Capture the cell that displays the provided text and extract its [x, y] central coordinate. 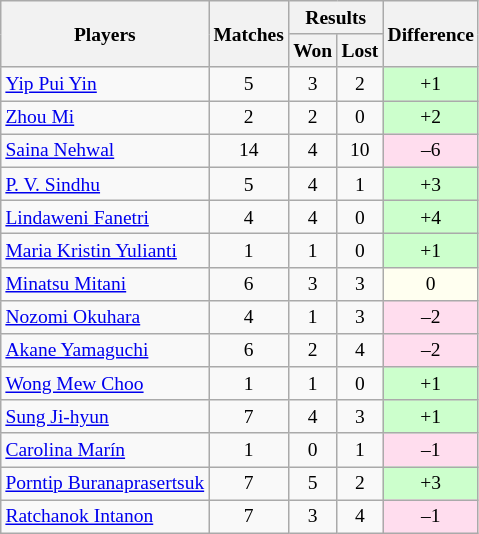
+2 [431, 118]
Akane Yamaguchi [105, 350]
Zhou Mi [105, 118]
Carolina Marín [105, 450]
Saina Nehwal [105, 150]
Players [105, 34]
Maria Kristin Yulianti [105, 250]
Ratchanok Intanon [105, 516]
Nozomi Okuhara [105, 316]
Matches [249, 34]
P. V. Sindhu [105, 184]
Sung Ji-hyun [105, 416]
Yip Pui Yin [105, 84]
Results [335, 18]
10 [360, 150]
Difference [431, 34]
Minatsu Mitani [105, 284]
Porntip Buranaprasertsuk [105, 484]
+4 [431, 216]
Wong Mew Choo [105, 384]
Lindaweni Fanetri [105, 216]
Lost [360, 50]
Won [312, 50]
14 [249, 150]
–6 [431, 150]
